Extract the (X, Y) coordinate from the center of the cell holding the provided text.  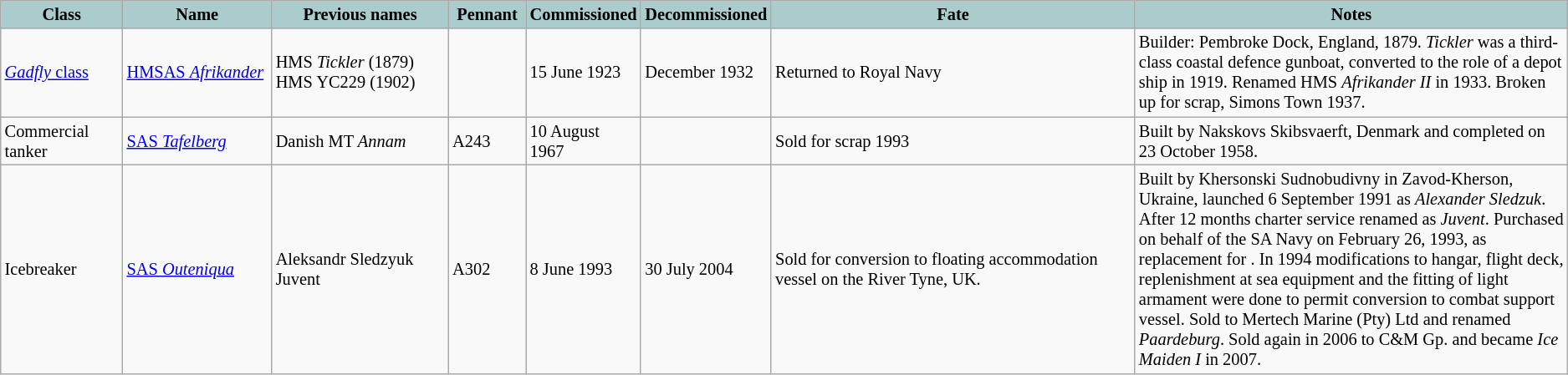
Name (197, 14)
Notes (1351, 14)
December 1932 (706, 73)
SAS Outeniqua (197, 269)
Fate (953, 14)
Pennant (487, 14)
Icebreaker (62, 269)
HMSAS Afrikander (197, 73)
Gadfly class (62, 73)
Returned to Royal Navy (953, 73)
Commercial tanker (62, 141)
Commissioned (584, 14)
30 July 2004 (706, 269)
Built by Nakskovs Skibsvaerft, Denmark and completed on 23 October 1958. (1351, 141)
Sold for conversion to floating accommodation vessel on the River Tyne, UK. (953, 269)
Previous names (360, 14)
Aleksandr SledzyukJuvent (360, 269)
HMS Tickler (1879)HMS YC229 (1902) (360, 73)
8 June 1993 (584, 269)
Class (62, 14)
SAS Tafelberg (197, 141)
Danish MT Annam (360, 141)
A302 (487, 269)
A243 (487, 141)
15 June 1923 (584, 73)
10 August 1967 (584, 141)
Sold for scrap 1993 (953, 141)
Decommissioned (706, 14)
